Identify which cell holds the provided text, then report its [X, Y] central coordinate. 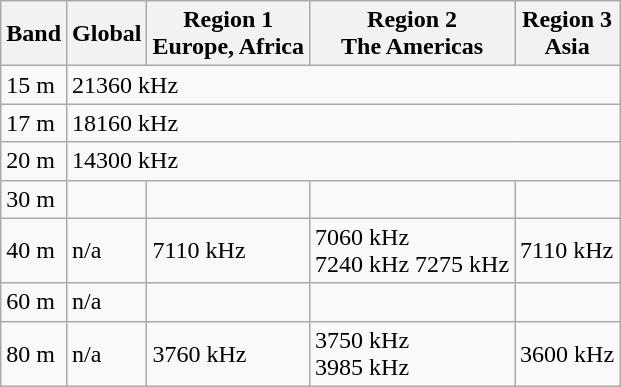
Band [34, 34]
3600 kHz [568, 354]
Region 1Europe, Africa [228, 34]
60 m [34, 302]
18160 kHz [344, 123]
Region 3Asia [568, 34]
14300 kHz [344, 161]
17 m [34, 123]
3750 kHz3985 kHz [412, 354]
Global [107, 34]
20 m [34, 161]
7060 kHz7240 kHz 7275 kHz [412, 250]
Region 2The Americas [412, 34]
80 m [34, 354]
30 m [34, 199]
40 m [34, 250]
3760 kHz [228, 354]
15 m [34, 85]
21360 kHz [344, 85]
